From the cell containing the given text, extract its center point as (x, y) coordinate. 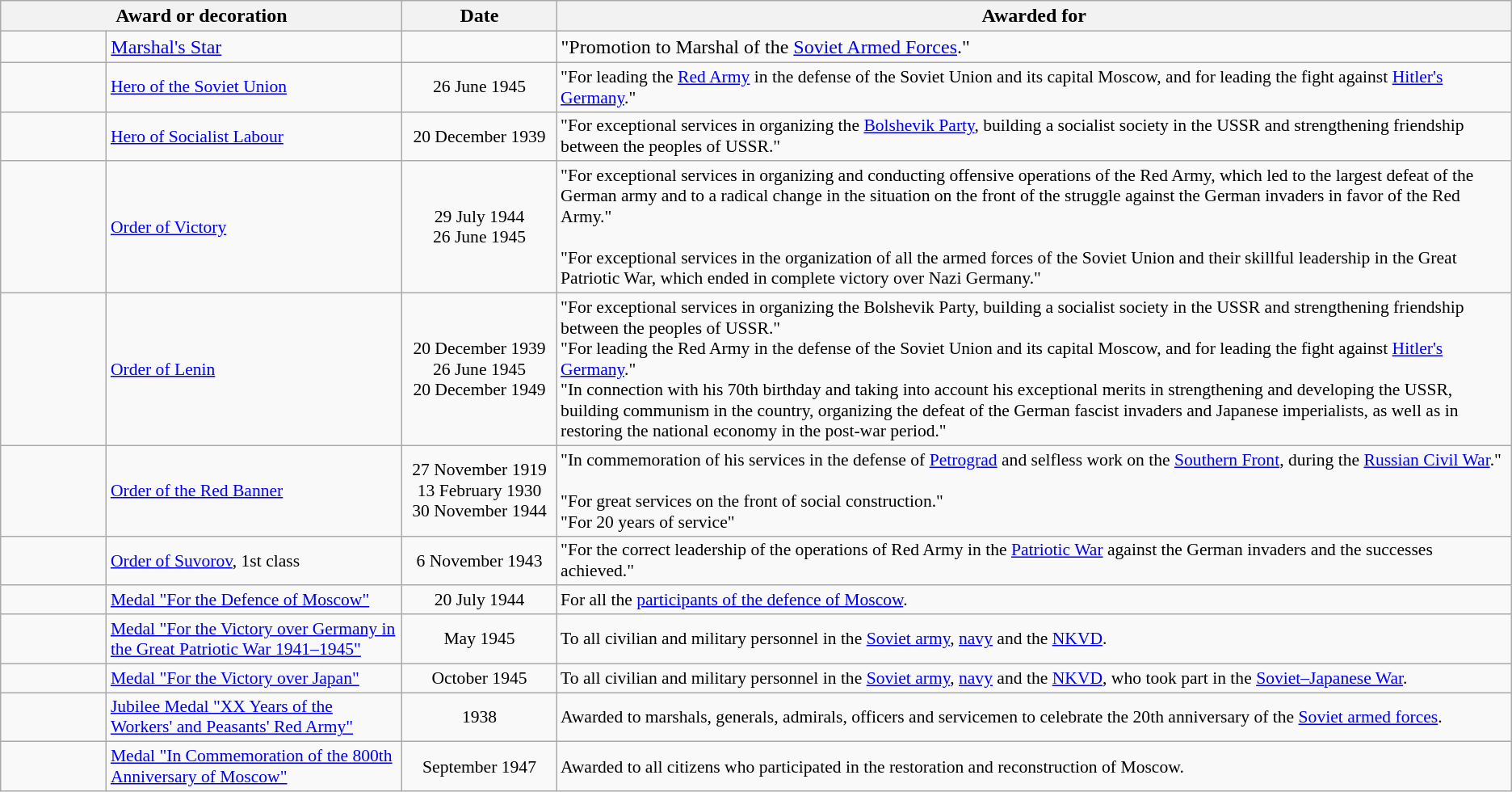
Medal "In Commemoration of the 800th Anniversary of Moscow" (254, 766)
Medal "For the Defence of Moscow" (254, 600)
26 June 1945 (480, 87)
Medal "For the Victory over Japan" (254, 678)
October 1945 (480, 678)
Jubilee Medal "XX Years of the Workers' and Peasants' Red Army" (254, 716)
Medal "For the Victory over Germany in the Great Patriotic War 1941–1945" (254, 638)
May 1945 (480, 638)
20 December 193926 June 194520 December 1949 (480, 369)
20 July 1944 (480, 600)
To all civilian and military personnel in the Soviet army, navy and the NKVD, who took part in the Soviet–Japanese War. (1034, 678)
Award or decoration (202, 16)
Order of Victory (254, 226)
29 July 194426 June 1945 (480, 226)
"Promotion to Marshal of the Soviet Armed Forces." (1034, 47)
Awarded for (1034, 16)
September 1947 (480, 766)
Order of Suvorov, 1st class (254, 561)
Order of Lenin (254, 369)
6 November 1943 (480, 561)
Hero of the Soviet Union (254, 87)
20 December 1939 (480, 136)
To all civilian and military personnel in the Soviet army, navy and the NKVD. (1034, 638)
27 November 191913 February 193030 November 1944 (480, 491)
Marshal's Star (254, 47)
"For the correct leadership of the operations of Red Army in the Patriotic War against the German invaders and the successes achieved." (1034, 561)
Date (480, 16)
"For leading the Red Army in the defense of the Soviet Union and its capital Moscow, and for leading the fight against Hitler's Germany." (1034, 87)
1938 (480, 716)
For all the participants of the defence of Moscow. (1034, 600)
Order of the Red Banner (254, 491)
Awarded to marshals, generals, admirals, officers and servicemen to celebrate the 20th anniversary of the Soviet armed forces. (1034, 716)
Hero of Socialist Labour (254, 136)
Awarded to all citizens who participated in the restoration and reconstruction of Moscow. (1034, 766)
